Pinpoint the cell where the given text exists, returning its (X, Y) midpoint coordinate. 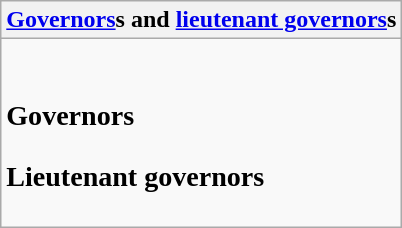
Governorss and lieutenant governorss (202, 20)
GovernorsLieutenant governors (202, 133)
